From the cell containing the given text, extract its center point as (x, y) coordinate. 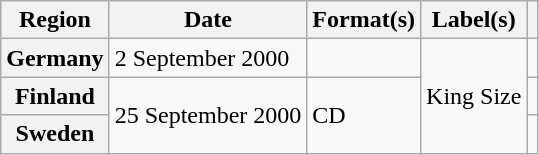
Format(s) (364, 20)
King Size (474, 96)
Finland (55, 96)
Sweden (55, 134)
2 September 2000 (208, 58)
Region (55, 20)
CD (364, 115)
25 September 2000 (208, 115)
Label(s) (474, 20)
Date (208, 20)
Germany (55, 58)
